Search for the cell housing the specified text and yield its [X, Y] center coordinate. 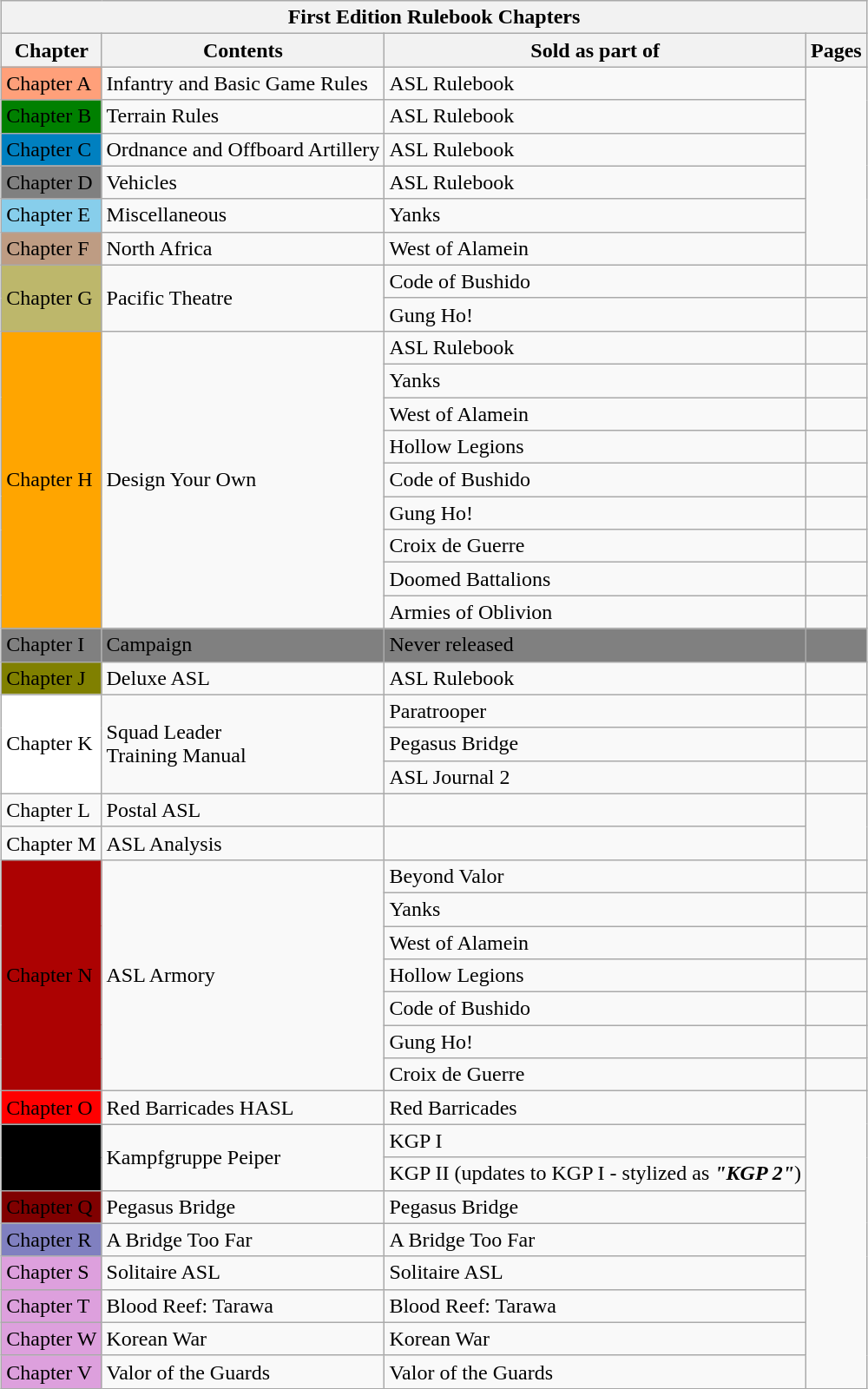
Chapter G [52, 298]
Contents [243, 50]
Kampfgruppe Peiper [243, 1157]
Chapter V [52, 1372]
Terrain Rules [243, 116]
Infantry and Basic Game Rules [243, 83]
Chapter [52, 50]
Chapter W [52, 1339]
KGP I [595, 1141]
ASL Journal 2 [595, 777]
Chapter J [52, 678]
Vehicles [243, 182]
Deluxe ASL [243, 678]
Chapter I [52, 645]
Doomed Battalions [595, 579]
Sold as part of [595, 50]
Chapter L [52, 810]
Ordnance and Offboard Artillery [243, 149]
Beyond Valor [595, 876]
Pacific Theatre [243, 298]
Chapter E [52, 215]
North Africa [243, 248]
ASL Analysis [243, 843]
Chapter B [52, 116]
ASL Armory [243, 975]
Chapter C [52, 149]
Chapter H [52, 479]
Paratrooper [595, 711]
Chapter D [52, 182]
Red Barricades HASL [243, 1108]
Miscellaneous [243, 215]
Red Barricades [595, 1108]
Campaign [243, 645]
Chapter P [52, 1157]
Chapter R [52, 1240]
Never released [595, 645]
Chapter T [52, 1306]
KGP II (updates to KGP I - stylized as "KGP 2") [595, 1174]
Chapter N [52, 975]
Chapter A [52, 83]
Chapter K [52, 744]
Postal ASL [243, 810]
Chapter M [52, 843]
First Edition Rulebook Chapters [434, 17]
Chapter O [52, 1108]
Chapter S [52, 1273]
Armies of Oblivion [595, 612]
Chapter F [52, 248]
Chapter Q [52, 1207]
Design Your Own [243, 479]
Pages [837, 50]
Squad LeaderTraining Manual [243, 744]
